Capture the cell that displays the provided text and extract its [X, Y] central coordinate. 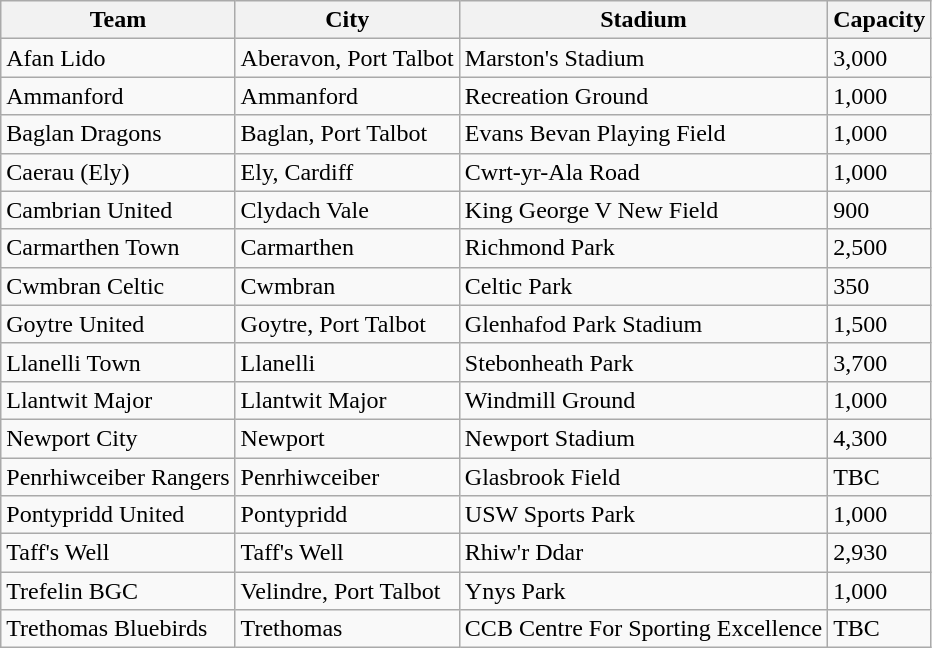
Newport Stadium [643, 438]
Cambrian United [118, 210]
Stebonheath Park [643, 362]
Capacity [880, 20]
King George V New Field [643, 210]
900 [880, 210]
Richmond Park [643, 248]
Clydach Vale [347, 210]
Stadium [643, 20]
Penrhiwceiber [347, 477]
Baglan Dragons [118, 134]
Rhiw'r Ddar [643, 553]
Pontypridd United [118, 515]
Carmarthen Town [118, 248]
Llanelli Town [118, 362]
Caerau (Ely) [118, 172]
Newport City [118, 438]
2,930 [880, 553]
Team [118, 20]
Trefelin BGC [118, 591]
Ynys Park [643, 591]
3,700 [880, 362]
Aberavon, Port Talbot [347, 58]
Cwmbran Celtic [118, 286]
Recreation Ground [643, 96]
Goytre, Port Talbot [347, 324]
1,500 [880, 324]
Baglan, Port Talbot [347, 134]
Llanelli [347, 362]
2,500 [880, 248]
Marston's Stadium [643, 58]
City [347, 20]
Newport [347, 438]
Goytre United [118, 324]
3,000 [880, 58]
Cwmbran [347, 286]
Afan Lido [118, 58]
Penrhiwceiber Rangers [118, 477]
Trethomas Bluebirds [118, 629]
USW Sports Park [643, 515]
Glenhafod Park Stadium [643, 324]
Celtic Park [643, 286]
Ely, Cardiff [347, 172]
CCB Centre For Sporting Excellence [643, 629]
Evans Bevan Playing Field [643, 134]
4,300 [880, 438]
Trethomas [347, 629]
Glasbrook Field [643, 477]
Cwrt-yr-Ala Road [643, 172]
Windmill Ground [643, 400]
Carmarthen [347, 248]
Velindre, Port Talbot [347, 591]
350 [880, 286]
Pontypridd [347, 515]
